Provide the (x, y) coordinate of the cell's center where the given text is located.  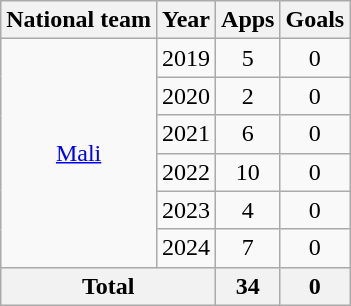
2020 (186, 96)
Goals (315, 20)
2023 (186, 210)
Total (108, 286)
2019 (186, 58)
34 (248, 286)
2022 (186, 172)
10 (248, 172)
4 (248, 210)
National team (79, 20)
Apps (248, 20)
5 (248, 58)
Year (186, 20)
Mali (79, 153)
2 (248, 96)
7 (248, 248)
2021 (186, 134)
2024 (186, 248)
6 (248, 134)
